Capture the cell that displays the provided text and extract its (X, Y) central coordinate. 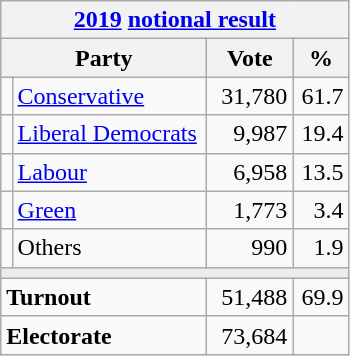
Turnout (104, 297)
3.4 (321, 210)
2019 notional result (175, 20)
Labour (110, 172)
Vote (250, 58)
61.7 (321, 96)
1.9 (321, 248)
73,684 (250, 335)
6,958 (250, 172)
Electorate (104, 335)
9,987 (250, 134)
990 (250, 248)
Green (110, 210)
Conservative (110, 96)
1,773 (250, 210)
Liberal Democrats (110, 134)
19.4 (321, 134)
% (321, 58)
13.5 (321, 172)
69.9 (321, 297)
Party (104, 58)
31,780 (250, 96)
51,488 (250, 297)
Others (110, 248)
